Locate the cell with the specified text and output its (x, y) center coordinate. 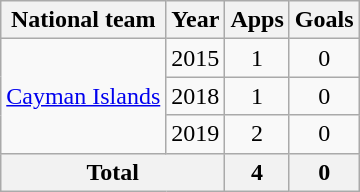
Goals (324, 20)
Year (196, 20)
2019 (196, 134)
National team (84, 20)
Total (113, 172)
Apps (257, 20)
2018 (196, 96)
2015 (196, 58)
Cayman Islands (84, 96)
2 (257, 134)
4 (257, 172)
